Detect which cell encompasses the target text, then output its (X, Y) center coordinate. 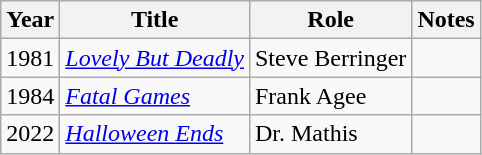
Halloween Ends (155, 134)
Title (155, 20)
Year (30, 20)
Lovely But Deadly (155, 58)
1984 (30, 96)
Dr. Mathis (330, 134)
2022 (30, 134)
Fatal Games (155, 96)
Notes (446, 20)
1981 (30, 58)
Frank Agee (330, 96)
Steve Berringer (330, 58)
Role (330, 20)
